Find where the given text appears and provide that cell's center as (X, Y) coordinate. 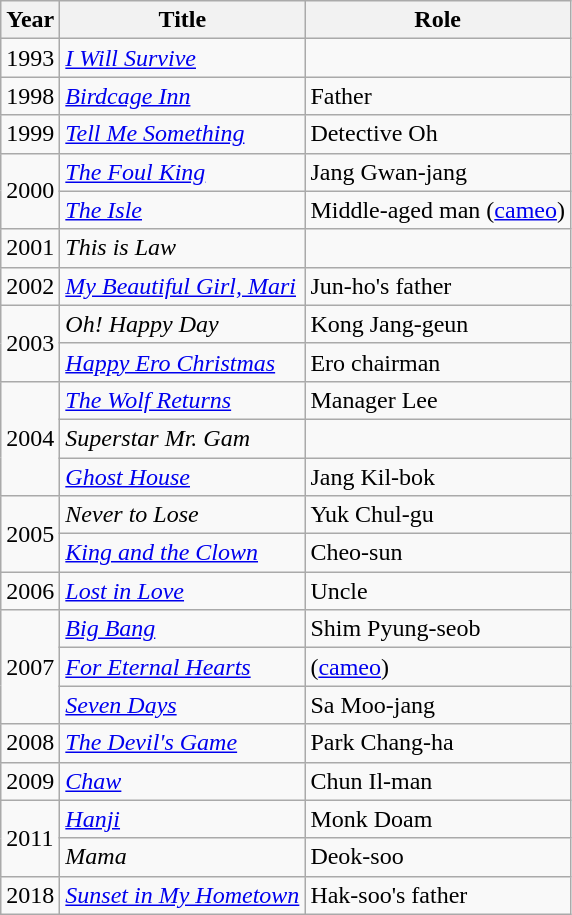
2007 (30, 667)
The Foul King (182, 172)
2011 (30, 838)
Role (438, 20)
Cheo-sun (438, 553)
King and the Clown (182, 553)
Father (438, 96)
2000 (30, 191)
Jang Kil-bok (438, 477)
Year (30, 20)
Park Chang-ha (438, 743)
Sa Moo-jang (438, 705)
Chaw (182, 781)
Big Bang (182, 629)
Ero chairman (438, 362)
Monk Doam (438, 819)
I Will Survive (182, 58)
Lost in Love (182, 591)
1999 (30, 134)
2003 (30, 343)
Ghost House (182, 477)
2018 (30, 895)
Never to Lose (182, 515)
Kong Jang-geun (438, 324)
The Devil's Game (182, 743)
Shim Pyung-seob (438, 629)
Oh! Happy Day (182, 324)
2009 (30, 781)
Chun Il-man (438, 781)
Manager Lee (438, 400)
For Eternal Hearts (182, 667)
Birdcage Inn (182, 96)
(cameo) (438, 667)
Hak-soo's father (438, 895)
Deok-soo (438, 857)
Happy Ero Christmas (182, 362)
Hanji (182, 819)
Sunset in My Hometown (182, 895)
Jang Gwan-jang (438, 172)
Mama (182, 857)
2001 (30, 248)
Uncle (438, 591)
1993 (30, 58)
Seven Days (182, 705)
Jun-ho's father (438, 286)
Title (182, 20)
2002 (30, 286)
Superstar Mr. Gam (182, 438)
2006 (30, 591)
My Beautiful Girl, Mari (182, 286)
1998 (30, 96)
2008 (30, 743)
Tell Me Something (182, 134)
2005 (30, 534)
The Isle (182, 210)
The Wolf Returns (182, 400)
This is Law (182, 248)
Yuk Chul-gu (438, 515)
2004 (30, 438)
Detective Oh (438, 134)
Middle-aged man (cameo) (438, 210)
